Provide the (X, Y) coordinate of the cell's center where the given text is located.  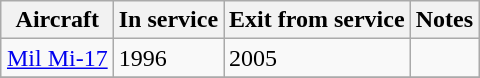
1996 (168, 58)
Aircraft (57, 20)
Mil Mi-17 (57, 58)
2005 (318, 58)
In service (168, 20)
Notes (444, 20)
Exit from service (318, 20)
